Return the [x, y] coordinate for the center point of the cell that contains the specified text.  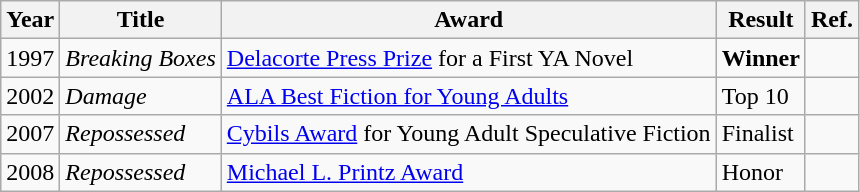
2008 [30, 172]
Delacorte Press Prize for a First YA Novel [468, 58]
2007 [30, 134]
Damage [140, 96]
Cybils Award for Young Adult Speculative Fiction [468, 134]
Title [140, 20]
1997 [30, 58]
Breaking Boxes [140, 58]
Award [468, 20]
Top 10 [760, 96]
Result [760, 20]
Honor [760, 172]
2002 [30, 96]
Finalist [760, 134]
Winner [760, 58]
Ref. [832, 20]
Michael L. Printz Award [468, 172]
ALA Best Fiction for Young Adults [468, 96]
Year [30, 20]
